Locate the cell with the specified text and output its [x, y] center coordinate. 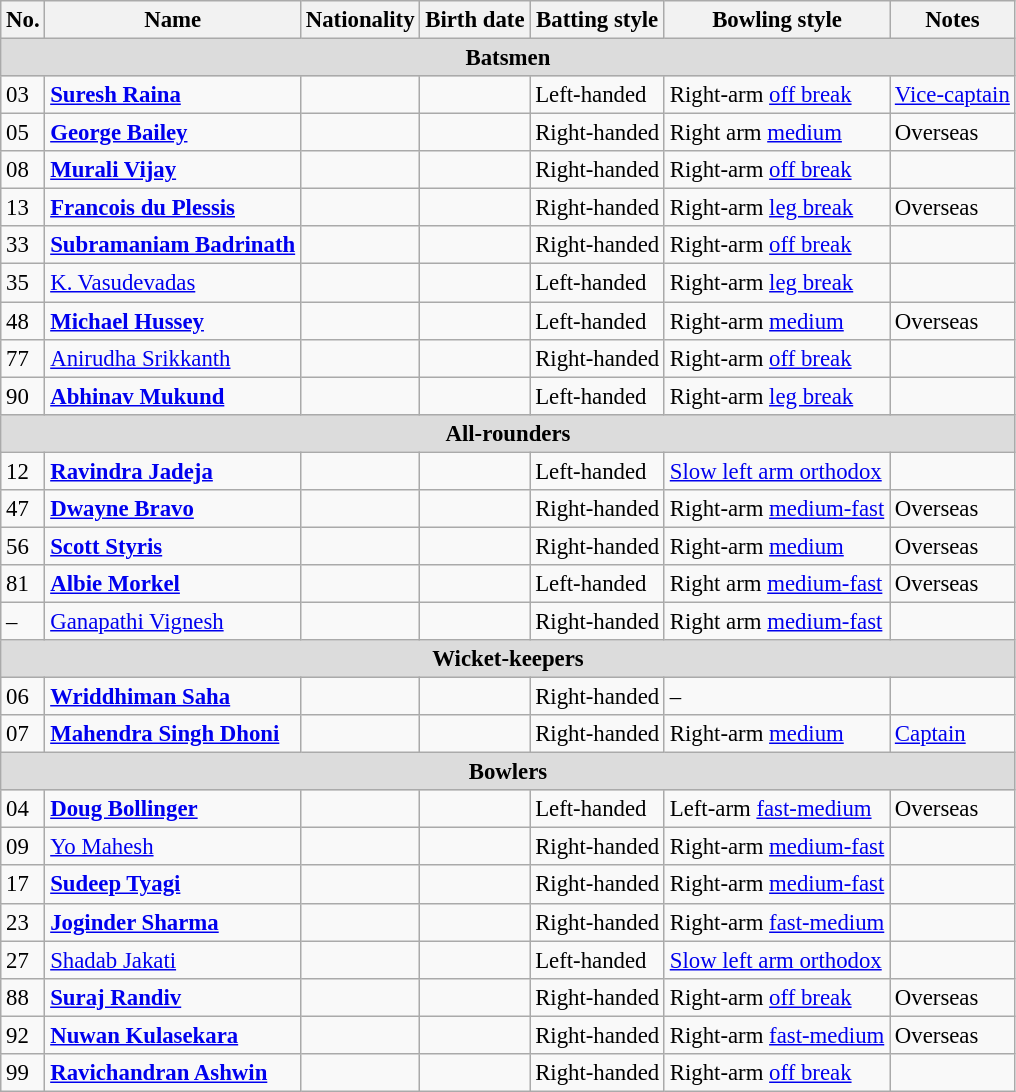
Batting style [598, 20]
09 [23, 847]
No. [23, 20]
Wicket-keepers [508, 659]
Joginder Sharma [173, 922]
Murali Vijay [173, 170]
92 [23, 1035]
88 [23, 997]
33 [23, 245]
Anirudha Srikkanth [173, 358]
Batsmen [508, 58]
77 [23, 358]
17 [23, 885]
35 [23, 283]
Ravichandran Ashwin [173, 1073]
90 [23, 396]
Suraj Randiv [173, 997]
08 [23, 170]
George Bailey [173, 133]
Suresh Raina [173, 95]
Yo Mahesh [173, 847]
Michael Hussey [173, 321]
Shadab Jakati [173, 960]
Doug Bollinger [173, 809]
05 [23, 133]
47 [23, 509]
Albie Morkel [173, 584]
Nationality [360, 20]
Abhinav Mukund [173, 396]
Captain [953, 734]
K. Vasudevadas [173, 283]
Right arm medium [776, 133]
Dwayne Bravo [173, 509]
Sudeep Tyagi [173, 885]
All-rounders [508, 433]
Francois du Plessis [173, 208]
Bowling style [776, 20]
Birth date [475, 20]
27 [23, 960]
Subramaniam Badrinath [173, 245]
Ravindra Jadeja [173, 471]
Mahendra Singh Dhoni [173, 734]
Nuwan Kulasekara [173, 1035]
Left-arm fast-medium [776, 809]
04 [23, 809]
Name [173, 20]
Wriddhiman Saha [173, 697]
13 [23, 208]
Vice-captain [953, 95]
07 [23, 734]
23 [23, 922]
56 [23, 546]
Ganapathi Vignesh [173, 621]
12 [23, 471]
03 [23, 95]
Scott Styris [173, 546]
Notes [953, 20]
48 [23, 321]
Bowlers [508, 772]
81 [23, 584]
06 [23, 697]
99 [23, 1073]
